Extract the (X, Y) coordinate from the center of the cell holding the provided text.  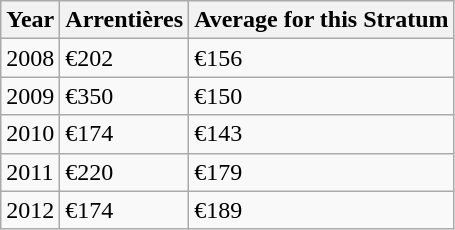
€156 (322, 58)
€350 (124, 96)
2011 (30, 172)
€179 (322, 172)
Year (30, 20)
Average for this Stratum (322, 20)
€150 (322, 96)
€220 (124, 172)
€202 (124, 58)
2012 (30, 210)
2009 (30, 96)
2008 (30, 58)
€143 (322, 134)
Arrentières (124, 20)
€189 (322, 210)
2010 (30, 134)
